Return [X, Y] of the center of cell containing provided text 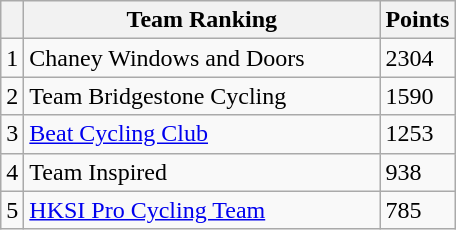
HKSI Pro Cycling Team [202, 210]
3 [12, 134]
Chaney Windows and Doors [202, 58]
1 [12, 58]
Team Ranking [202, 20]
5 [12, 210]
1590 [418, 96]
Beat Cycling Club [202, 134]
1253 [418, 134]
Team Inspired [202, 172]
Points [418, 20]
785 [418, 210]
4 [12, 172]
938 [418, 172]
Team Bridgestone Cycling [202, 96]
2 [12, 96]
2304 [418, 58]
